Scan for the cell matching the given text and deliver its (x, y) coordinate at center. 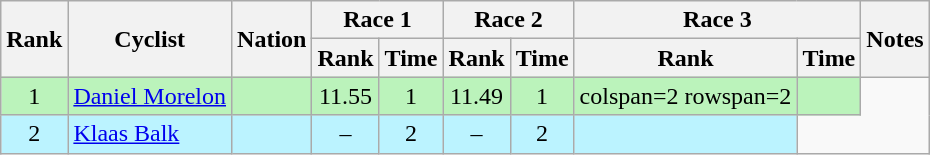
11.49 (476, 96)
Daniel Morelon (150, 96)
Nation (272, 39)
11.55 (346, 96)
Klaas Balk (150, 134)
Cyclist (150, 39)
colspan=2 rowspan=2 (686, 96)
Notes (895, 39)
Race 1 (378, 20)
Race 2 (508, 20)
Race 3 (718, 20)
